Find where the given text appears and provide that cell's center as (X, Y) coordinate. 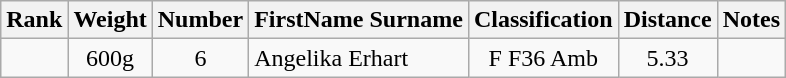
Number (200, 20)
600g (110, 58)
Distance (668, 20)
FirstName Surname (359, 20)
6 (200, 58)
Notes (751, 20)
5.33 (668, 58)
Angelika Erhart (359, 58)
F F36 Amb (543, 58)
Classification (543, 20)
Weight (110, 20)
Rank (34, 20)
